Capture the cell that displays the provided text and extract its [x, y] central coordinate. 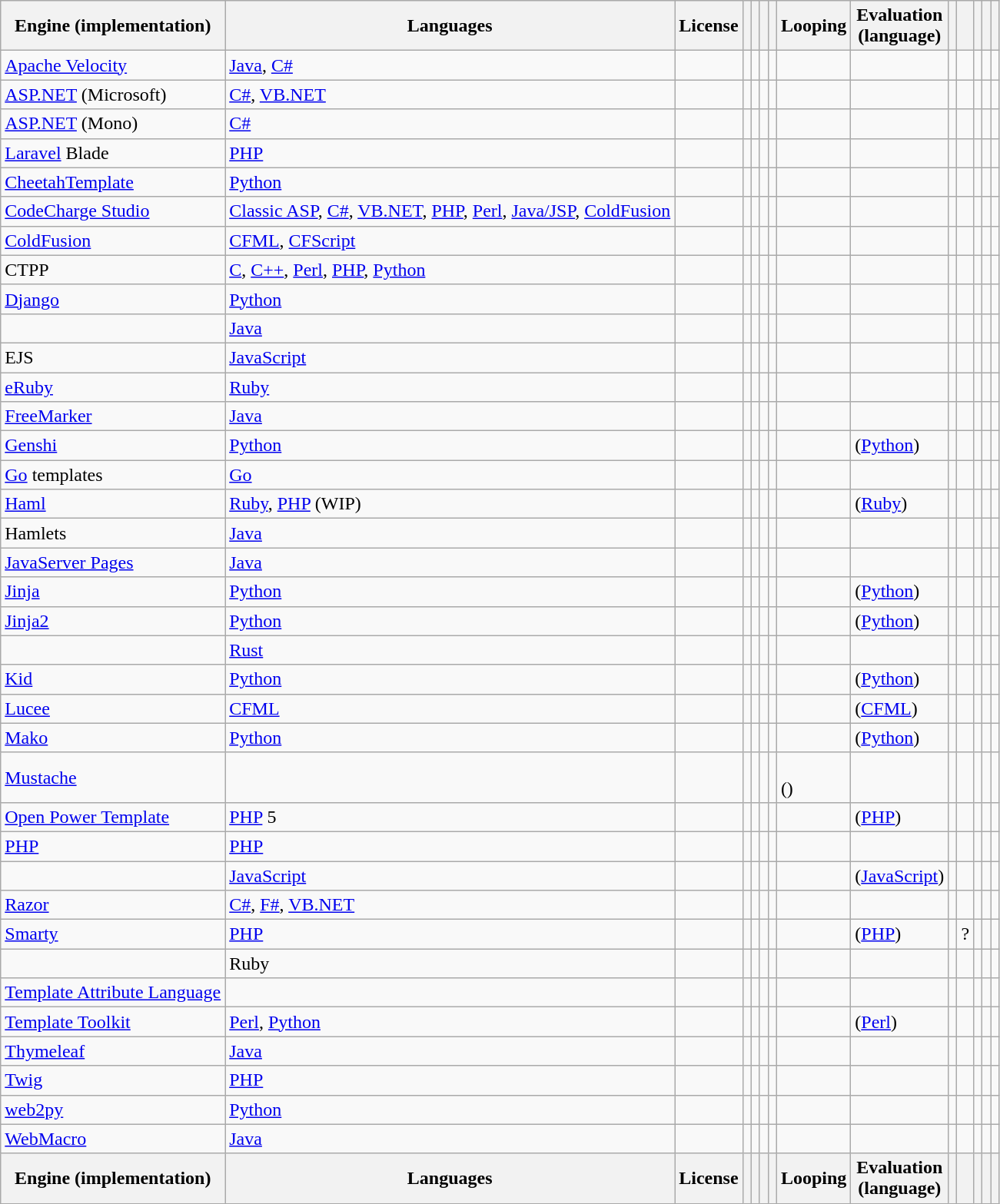
Smarty [113, 934]
(Perl) [899, 1022]
Ruby, PHP (WIP) [450, 504]
PHP 5 [450, 817]
EJS [113, 357]
C#, VB.NET [450, 95]
Hamlets [113, 533]
CFML, CFScript [450, 240]
CTPP [113, 270]
Rust [450, 650]
ASP.NET (Mono) [113, 124]
Mako [113, 738]
Template Toolkit [113, 1022]
Java, C# [450, 65]
Go templates [113, 475]
Classic ASP, C#, VB.NET, PHP, Perl, Java/JSP, ColdFusion [450, 211]
JavaServer Pages [113, 562]
C#, F#, VB.NET [450, 905]
Thymeleaf [113, 1051]
CFML [450, 708]
Perl, Python [450, 1022]
eRuby [113, 386]
(CFML) [899, 708]
web2py [113, 1109]
Jinja2 [113, 621]
Jinja [113, 592]
FreeMarker [113, 416]
Apache Velocity [113, 65]
(JavaScript) [899, 875]
Twig [113, 1080]
ColdFusion [113, 240]
C# [450, 124]
Django [113, 299]
Template Attribute Language [113, 993]
() [813, 778]
Genshi [113, 446]
CheetahTemplate [113, 182]
Laravel Blade [113, 153]
Open Power Template [113, 817]
? [965, 934]
C, C++, Perl, PHP, Python [450, 270]
CodeCharge Studio [113, 211]
WebMacro [113, 1139]
Haml [113, 504]
Lucee [113, 708]
ASP.NET (Microsoft) [113, 95]
(Ruby) [899, 504]
Mustache [113, 778]
Kid [113, 679]
Go [450, 475]
Razor [113, 905]
